Return [X, Y] of the center of cell containing provided text 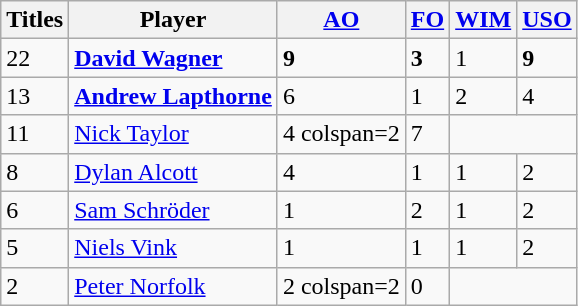
13 [35, 96]
8 [35, 172]
Nick Taylor [174, 134]
4 colspan=2 [341, 134]
Titles [35, 20]
USO [547, 20]
0 [427, 286]
Andrew Lapthorne [174, 96]
2 colspan=2 [341, 286]
Dylan Alcott [174, 172]
5 [35, 248]
Sam Schröder [174, 210]
AO [341, 20]
11 [35, 134]
WIM [484, 20]
Niels Vink [174, 248]
22 [35, 58]
3 [427, 58]
FO [427, 20]
Peter Norfolk [174, 286]
David Wagner [174, 58]
Player [174, 20]
7 [427, 134]
